Output the (X, Y) coordinate of the center of the cell containing the given text.  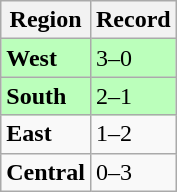
0–3 (133, 172)
Central (46, 172)
South (46, 96)
Record (133, 20)
3–0 (133, 58)
1–2 (133, 134)
Region (46, 20)
West (46, 58)
East (46, 134)
2–1 (133, 96)
